Identify which cell holds the provided text, then report its (x, y) central coordinate. 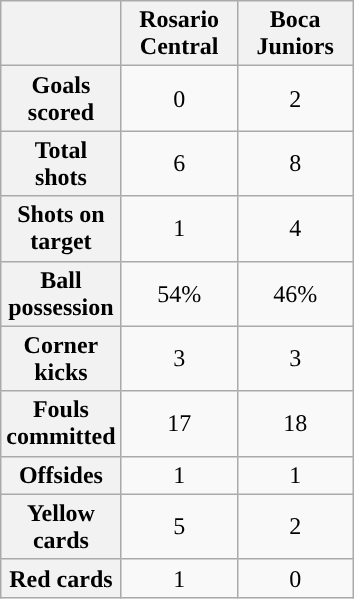
4 (295, 228)
Shots on target (61, 228)
Yellow cards (61, 526)
Red cards (61, 578)
Boca Juniors (295, 34)
17 (179, 424)
Total shots (61, 164)
54% (179, 294)
Goals scored (61, 98)
Corner kicks (61, 358)
Rosario Central (179, 34)
8 (295, 164)
18 (295, 424)
Ball possession (61, 294)
6 (179, 164)
5 (179, 526)
Fouls committed (61, 424)
Offsides (61, 475)
46% (295, 294)
